Extract the [X, Y] coordinate from the center of the cell holding the provided text.  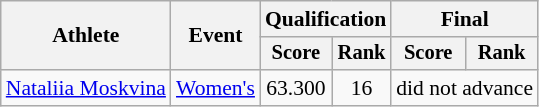
Athlete [86, 36]
63.300 [296, 88]
Women's [216, 88]
16 [362, 88]
Qualification [326, 19]
did not advance [464, 88]
Nataliia Moskvina [86, 88]
Final [464, 19]
Event [216, 36]
